Determine the (X, Y) coordinate at the center of the cell enclosing the given text.  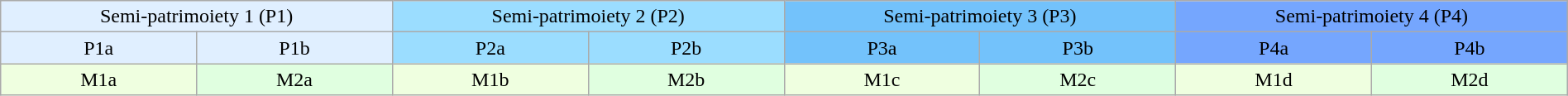
P4a (1274, 48)
P2b (686, 48)
P4b (1469, 48)
M2c (1078, 79)
Semi-patrimoiety 1 (P1) (197, 17)
M1d (1274, 79)
Semi-patrimoiety 3 (P3) (980, 17)
Semi-patrimoiety 2 (P2) (588, 17)
P1b (294, 48)
P1a (99, 48)
M2b (686, 79)
M1a (99, 79)
Semi-patrimoiety 4 (P4) (1372, 17)
M2a (294, 79)
M1c (882, 79)
M2d (1469, 79)
P3a (882, 48)
M1b (490, 79)
P2a (490, 48)
P3b (1078, 48)
